Detect which cell encompasses the target text, then output its (x, y) center coordinate. 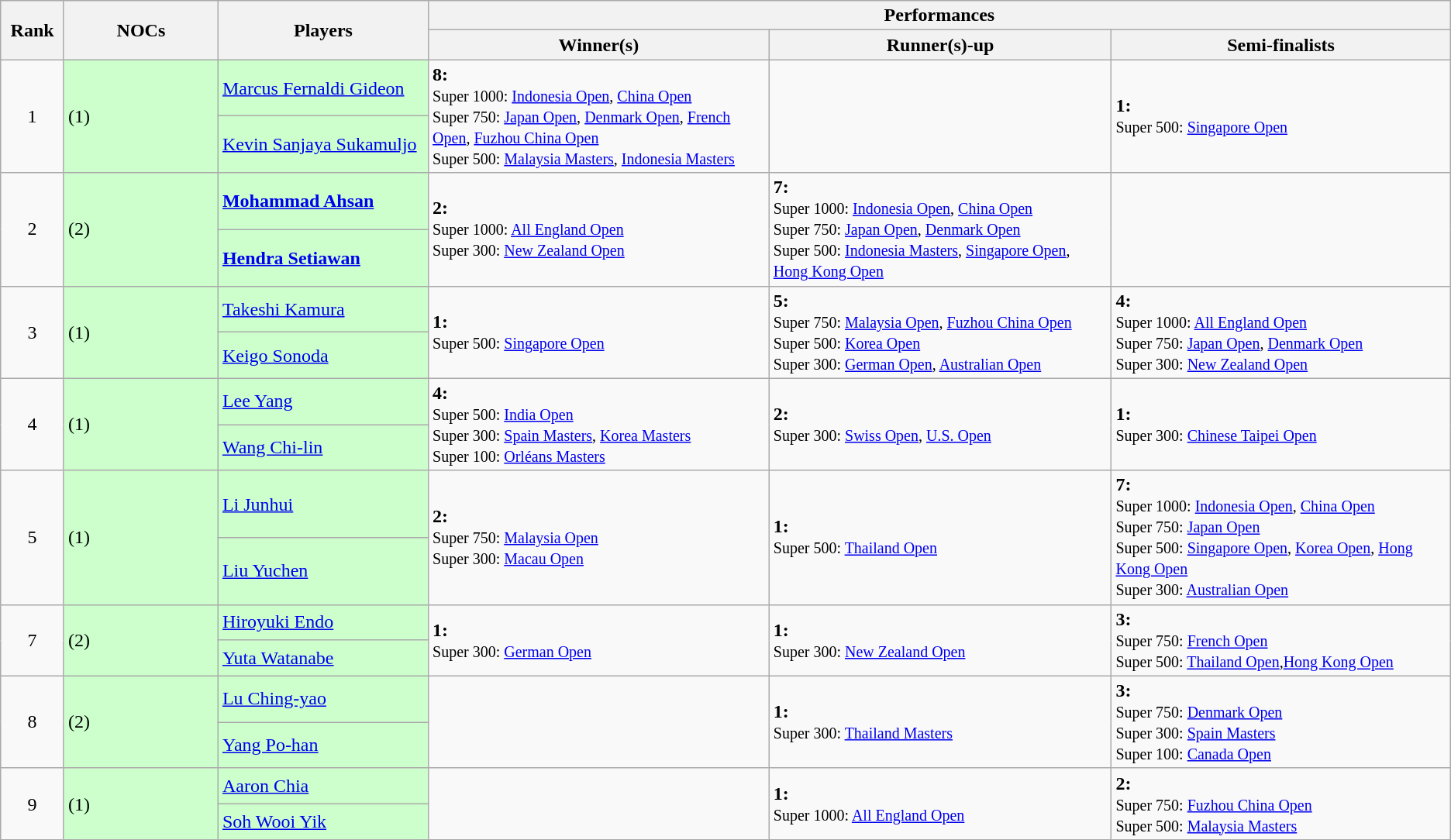
1:Super 300: German Open (599, 640)
1:Super 500: Thailand Open (940, 538)
3 (33, 332)
4:Super 500: India OpenSuper 300: Spain Masters, Korea MastersSuper 100: Orléans Masters (599, 425)
Lu Ching-yao (322, 699)
Liu Yuchen (322, 572)
7:Super 1000: Indonesia Open, China OpenSuper 750: Japan Open, Denmark OpenSuper 500: Indonesia Masters, Singapore Open, Hong Kong Open (940, 229)
1:Super 300: Chinese Taipei Open (1280, 425)
Winner(s) (599, 45)
2:Super 750: Fuzhou China OpenSuper 500: Malaysia Masters (1280, 804)
1 (33, 116)
Rank (33, 30)
Yuta Watanabe (322, 658)
1:Super 300: Thailand Masters (940, 722)
Marcus Fernaldi Gideon (322, 88)
2 (33, 229)
5 (33, 538)
9 (33, 804)
Hendra Setiawan (322, 257)
4 (33, 425)
Li Junhui (322, 504)
Hiroyuki Endo (322, 622)
Mohammad Ahsan (322, 201)
Aaron Chia (322, 786)
5:Super 750: Malaysia Open, Fuzhou China OpenSuper 500: Korea OpenSuper 300: German Open, Australian Open (940, 332)
Takeshi Kamura (322, 309)
Keigo Sonoda (322, 356)
Semi-finalists (1280, 45)
Lee Yang (322, 401)
Yang Po-han (322, 745)
Players (322, 30)
8 (33, 722)
2:Super 1000: All England OpenSuper 300: New Zealand Open (599, 229)
1:Super 1000: All England Open (940, 804)
7 (33, 640)
3:Super 750: Denmark OpenSuper 300: Spain MastersSuper 100: Canada Open (1280, 722)
Soh Wooi Yik (322, 821)
3:Super 750: French OpenSuper 500: Thailand Open,Hong Kong Open (1280, 640)
Runner(s)-up (940, 45)
2:Super 750: Malaysia OpenSuper 300: Macau Open (599, 538)
4:Super 1000: All England OpenSuper 750: Japan Open, Denmark OpenSuper 300: New Zealand Open (1280, 332)
Performances (939, 15)
7:Super 1000: Indonesia Open, China OpenSuper 750: Japan OpenSuper 500: Singapore Open, Korea Open, Hong Kong OpenSuper 300: Australian Open (1280, 538)
Kevin Sanjaya Sukamuljo (322, 144)
NOCs (141, 30)
2:Super 300: Swiss Open, U.S. Open (940, 425)
1:Super 300: New Zealand Open (940, 640)
Wang Chi-lin (322, 448)
